Scan for the cell matching the given text and deliver its (x, y) coordinate at center. 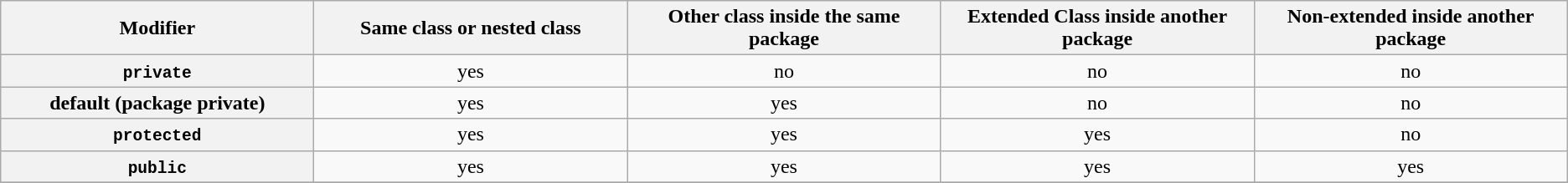
public (157, 166)
Same class or nested class (471, 28)
protected (157, 135)
default (package private) (157, 103)
Modifier (157, 28)
Extended Class inside another package (1097, 28)
private (157, 71)
Other class inside the same package (784, 28)
Non-extended inside another package (1411, 28)
